Output the [x, y] coordinate of the center of the cell containing the given text.  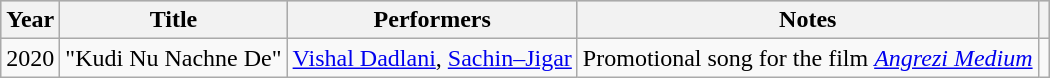
Promotional song for the film Angrezi Medium [808, 58]
Notes [808, 20]
Title [174, 20]
Year [30, 20]
Performers [432, 20]
Vishal Dadlani, Sachin–Jigar [432, 58]
"Kudi Nu Nachne De" [174, 58]
2020 [30, 58]
